Locate the cell with the specified text and output its [x, y] center coordinate. 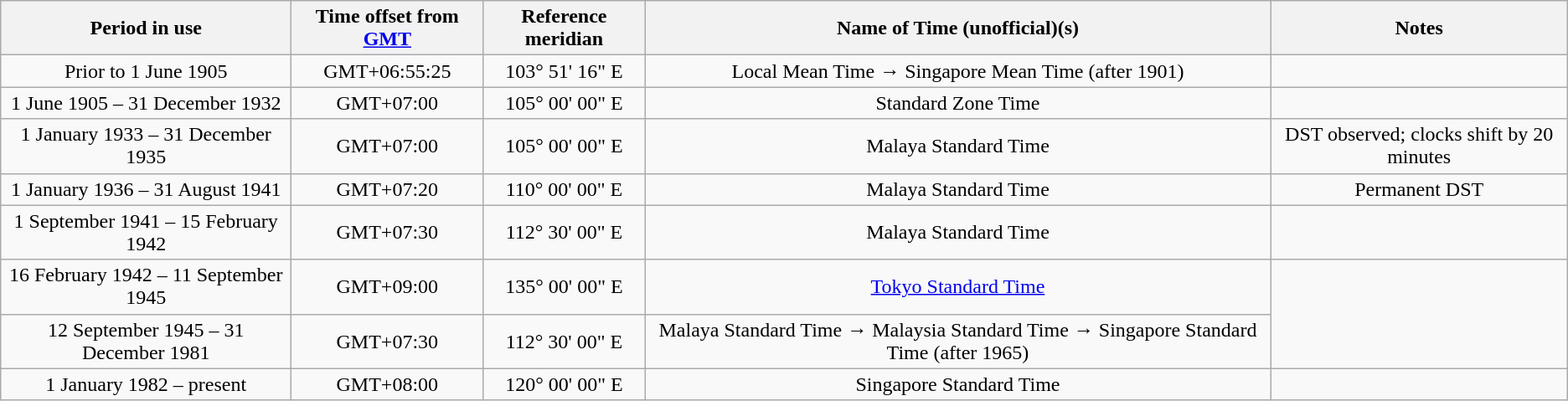
Permanent DST [1419, 189]
Period in use [146, 28]
Notes [1419, 28]
GMT+06:55:25 [387, 71]
Malaya Standard Time → Malaysia Standard Time → Singapore Standard Time (after 1965) [958, 342]
135° 00' 00" E [565, 286]
110° 00' 00" E [565, 189]
GMT+08:00 [387, 384]
Reference meridian [565, 28]
GMT+07:20 [387, 189]
1 January 1936 – 31 August 1941 [146, 189]
Prior to 1 June 1905 [146, 71]
1 January 1982 – present [146, 384]
DST observed; clocks shift by 20 minutes [1419, 146]
16 February 1942 – 11 September 1945 [146, 286]
12 September 1945 – 31 December 1981 [146, 342]
GMT+09:00 [387, 286]
1 June 1905 – 31 December 1932 [146, 103]
Singapore Standard Time [958, 384]
1 January 1933 – 31 December 1935 [146, 146]
Tokyo Standard Time [958, 286]
103° 51' 16" E [565, 71]
Local Mean Time → Singapore Mean Time (after 1901) [958, 71]
Name of Time (unofficial)(s) [958, 28]
1 September 1941 – 15 February 1942 [146, 233]
Standard Zone Time [958, 103]
Time offset from GMT [387, 28]
120° 00' 00" E [565, 384]
